Identify which cell holds the provided text, then report its [X, Y] central coordinate. 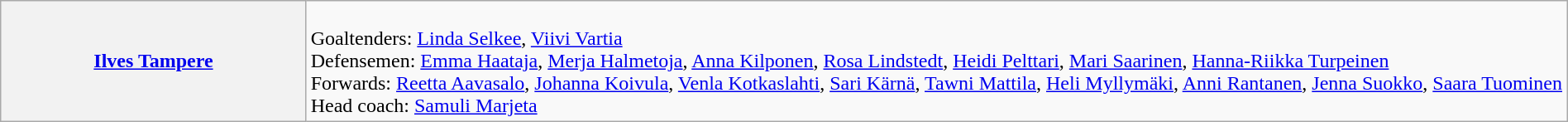
Ilves Tampere [154, 61]
